Pinpoint the cell where the given text exists, returning its [x, y] midpoint coordinate. 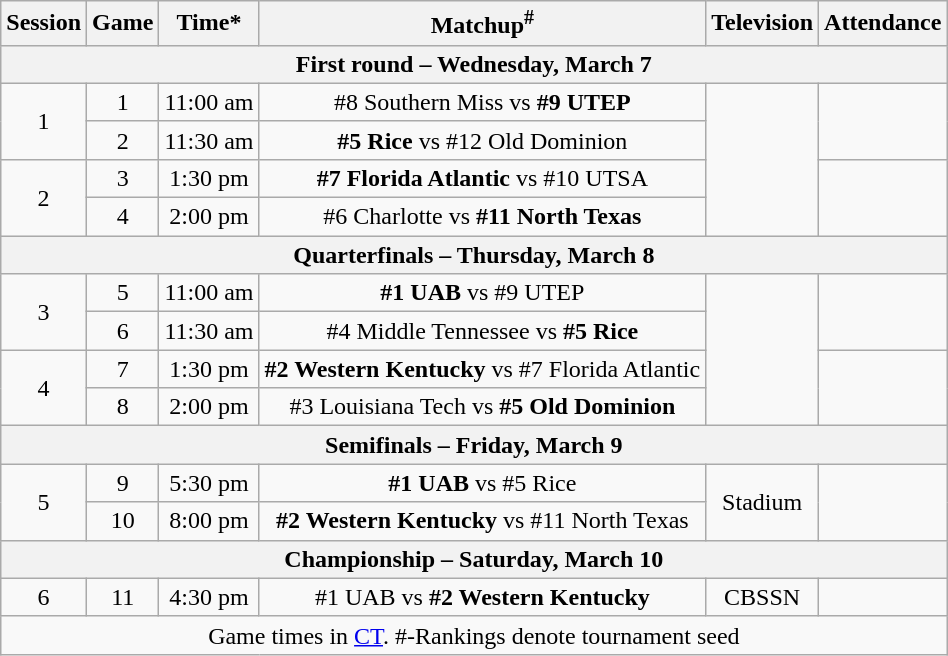
8:00 pm [209, 521]
#1 UAB vs #5 Rice [482, 483]
#2 Western Kentucky vs #11 North Texas [482, 521]
#4 Middle Tennessee vs #5 Rice [482, 331]
8 [123, 407]
#7 Florida Atlantic vs #10 UTSA [482, 178]
Attendance [883, 24]
Quarterfinals – Thursday, March 8 [474, 255]
#6 Charlotte vs #11 North Texas [482, 217]
Game times in CT. #-Rankings denote tournament seed [474, 635]
Matchup# [482, 24]
Television [762, 24]
#1 UAB vs #9 UTEP [482, 293]
10 [123, 521]
CBSSN [762, 597]
Championship – Saturday, March 10 [474, 559]
9 [123, 483]
First round – Wednesday, March 7 [474, 64]
11 [123, 597]
Semifinals – Friday, March 9 [474, 445]
Game [123, 24]
#2 Western Kentucky vs #7 Florida Atlantic [482, 369]
Time* [209, 24]
#1 UAB vs #2 Western Kentucky [482, 597]
Stadium [762, 502]
#5 Rice vs #12 Old Dominion [482, 140]
#8 Southern Miss vs #9 UTEP [482, 102]
#3 Louisiana Tech vs #5 Old Dominion [482, 407]
7 [123, 369]
Session [44, 24]
4:30 pm [209, 597]
5:30 pm [209, 483]
